Identify which cell holds the provided text, then report its [x, y] central coordinate. 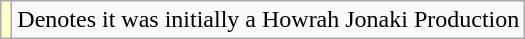
Denotes it was initially a Howrah Jonaki Production [268, 20]
